From the cell containing the given text, extract its center point as (x, y) coordinate. 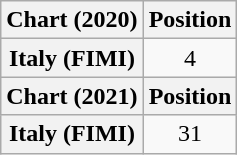
31 (190, 134)
Chart (2021) (72, 96)
4 (190, 58)
Chart (2020) (72, 20)
